Find where the given text appears and provide that cell's center as [X, Y] coordinate. 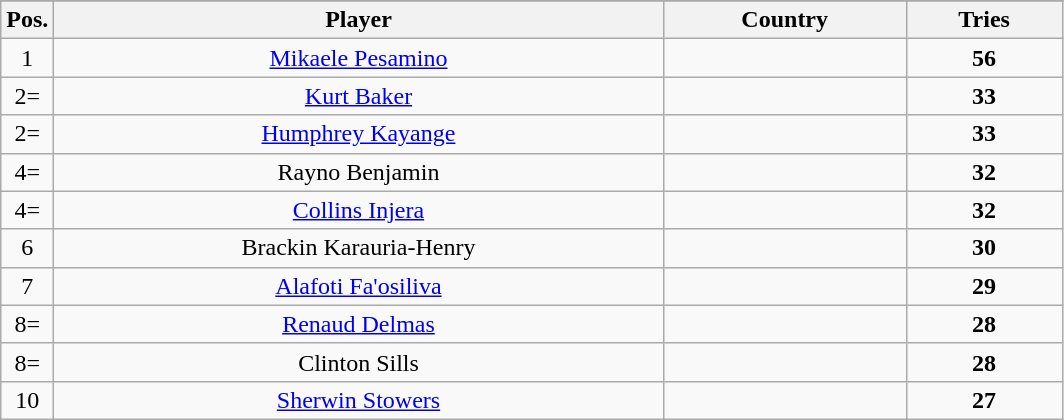
10 [28, 400]
Player [358, 20]
30 [984, 248]
Sherwin Stowers [358, 400]
56 [984, 58]
Alafoti Fa'osiliva [358, 286]
29 [984, 286]
1 [28, 58]
Clinton Sills [358, 362]
Mikaele Pesamino [358, 58]
Collins Injera [358, 210]
Humphrey Kayange [358, 134]
Kurt Baker [358, 96]
Brackin Karauria-Henry [358, 248]
7 [28, 286]
Rayno Benjamin [358, 172]
6 [28, 248]
Pos. [28, 20]
Country [784, 20]
Renaud Delmas [358, 324]
Tries [984, 20]
27 [984, 400]
